Search for the cell housing the specified text and yield its [X, Y] center coordinate. 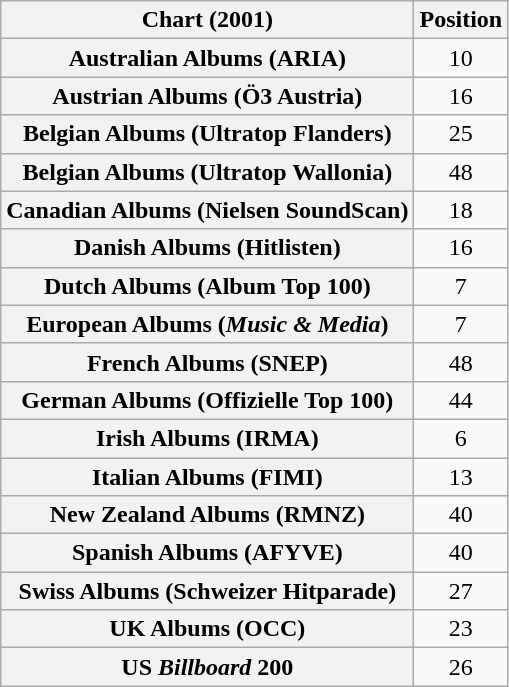
Canadian Albums (Nielsen SoundScan) [208, 210]
European Albums (Music & Media) [208, 324]
New Zealand Albums (RMNZ) [208, 515]
Chart (2001) [208, 20]
Spanish Albums (AFYVE) [208, 553]
26 [461, 667]
Italian Albums (FIMI) [208, 477]
Irish Albums (IRMA) [208, 438]
25 [461, 134]
Belgian Albums (Ultratop Wallonia) [208, 172]
27 [461, 591]
UK Albums (OCC) [208, 629]
23 [461, 629]
Position [461, 20]
44 [461, 400]
Danish Albums (Hitlisten) [208, 248]
13 [461, 477]
German Albums (Offizielle Top 100) [208, 400]
Australian Albums (ARIA) [208, 58]
French Albums (SNEP) [208, 362]
10 [461, 58]
Austrian Albums (Ö3 Austria) [208, 96]
Dutch Albums (Album Top 100) [208, 286]
6 [461, 438]
18 [461, 210]
Swiss Albums (Schweizer Hitparade) [208, 591]
US Billboard 200 [208, 667]
Belgian Albums (Ultratop Flanders) [208, 134]
